Output the (X, Y) coordinate of the center of the cell containing the given text.  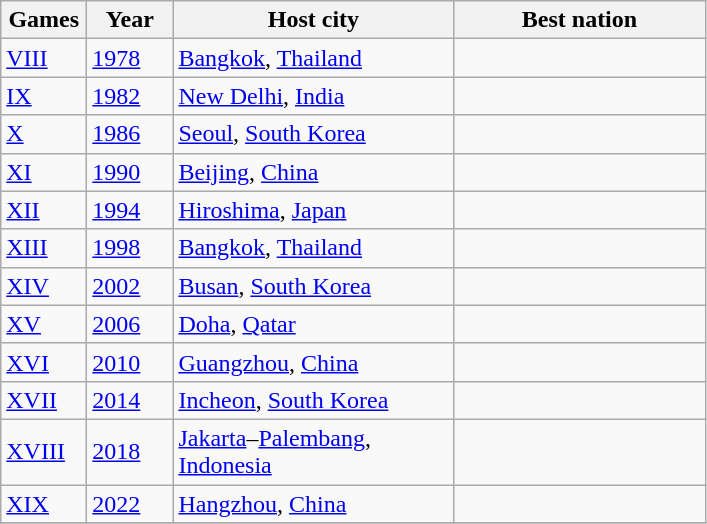
XV (44, 324)
Beijing, China (314, 172)
XVII (44, 400)
1978 (130, 58)
IX (44, 96)
2010 (130, 362)
XVI (44, 362)
X (44, 134)
New Delhi, India (314, 96)
XVIII (44, 452)
Best nation (580, 20)
Seoul, South Korea (314, 134)
2006 (130, 324)
Hangzhou, China (314, 503)
2014 (130, 400)
1990 (130, 172)
1998 (130, 248)
Incheon, South Korea (314, 400)
XIV (44, 286)
Year (130, 20)
XIII (44, 248)
1994 (130, 210)
VIII (44, 58)
2018 (130, 452)
Guangzhou, China (314, 362)
XII (44, 210)
2022 (130, 503)
Hiroshima, Japan (314, 210)
Doha, Qatar (314, 324)
XI (44, 172)
2002 (130, 286)
Host city (314, 20)
Games (44, 20)
1982 (130, 96)
1986 (130, 134)
Jakarta–Palembang, Indonesia (314, 452)
XIX (44, 503)
Busan, South Korea (314, 286)
